For the text-containing cell, return its midpoint in [x, y] coordinate format. 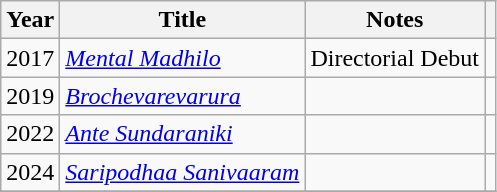
Notes [395, 20]
Title [182, 20]
Ante Sundaraniki [182, 134]
Brochevarevarura [182, 96]
Mental Madhilo [182, 58]
Saripodhaa Sanivaaram [182, 172]
Year [30, 20]
2017 [30, 58]
2024 [30, 172]
2022 [30, 134]
Directorial Debut [395, 58]
2019 [30, 96]
